Detect which cell encompasses the target text, then output its (X, Y) center coordinate. 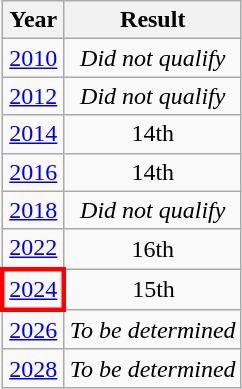
16th (152, 249)
2018 (33, 210)
2016 (33, 172)
2010 (33, 58)
2024 (33, 290)
2012 (33, 96)
2028 (33, 368)
2022 (33, 249)
2026 (33, 330)
15th (152, 290)
2014 (33, 134)
Result (152, 20)
Year (33, 20)
